Provide the (X, Y) coordinate of the cell's center where the given text is located.  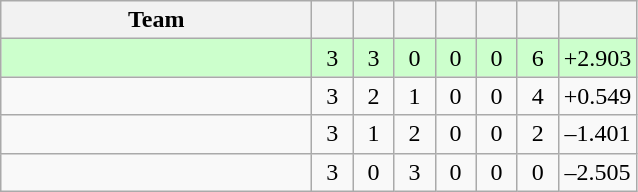
–1.401 (598, 134)
4 (538, 96)
Team (156, 20)
6 (538, 58)
–2.505 (598, 172)
+2.903 (598, 58)
+0.549 (598, 96)
